Identify which cell holds the provided text, then report its [X, Y] central coordinate. 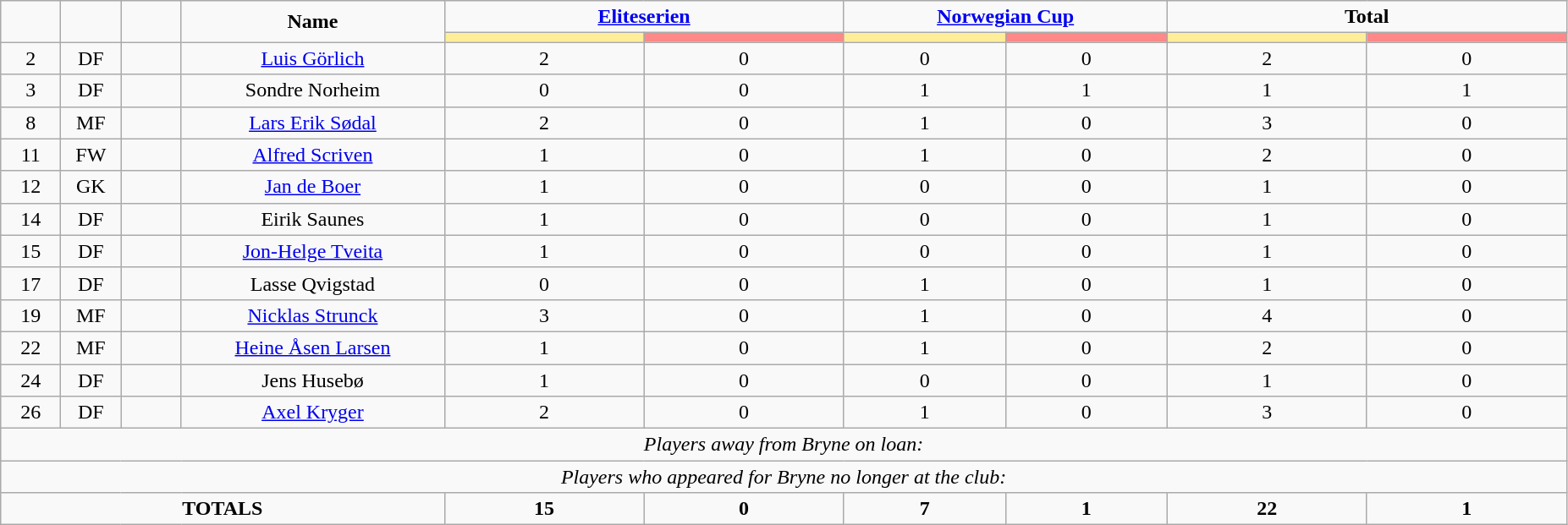
TOTALS [223, 509]
Axel Kryger [313, 413]
8 [30, 123]
17 [30, 283]
11 [30, 155]
19 [30, 315]
24 [30, 380]
FW [91, 155]
Players away from Bryne on loan: [784, 445]
12 [30, 187]
Jens Husebø [313, 380]
Lars Erik Sødal [313, 123]
7 [924, 509]
Norwegian Cup [1005, 17]
Nicklas Strunck [313, 315]
4 [1267, 315]
Name [313, 22]
Jon-Helge Tveita [313, 251]
Lasse Qvigstad [313, 283]
Sondre Norheim [313, 90]
Alfred Scriven [313, 155]
Luis Görlich [313, 58]
Eirik Saunes [313, 219]
Players who appeared for Bryne no longer at the club: [784, 477]
14 [30, 219]
Jan de Boer [313, 187]
Heine Åsen Larsen [313, 347]
Total [1367, 17]
Eliteserien [644, 17]
GK [91, 187]
26 [30, 413]
